Extract the [X, Y] coordinate from the center of the cell holding the provided text.  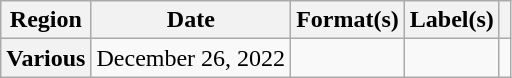
Date [191, 20]
December 26, 2022 [191, 58]
Region [46, 20]
Various [46, 58]
Label(s) [452, 20]
Format(s) [348, 20]
